Return (X, Y) of the center of cell containing provided text 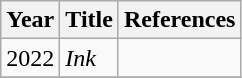
Year (30, 20)
2022 (30, 58)
References (180, 20)
Ink (90, 58)
Title (90, 20)
